Capture the cell that displays the provided text and extract its [x, y] central coordinate. 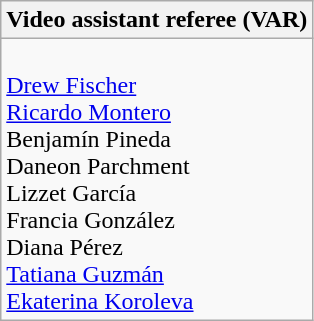
Drew Fischer Ricardo Montero Benjamín Pineda Daneon Parchment Lizzet García Francia González Diana Pérez Tatiana Guzmán Ekaterina Koroleva [157, 180]
Video assistant referee (VAR) [157, 20]
